Locate the cell with the specified text and output its (x, y) center coordinate. 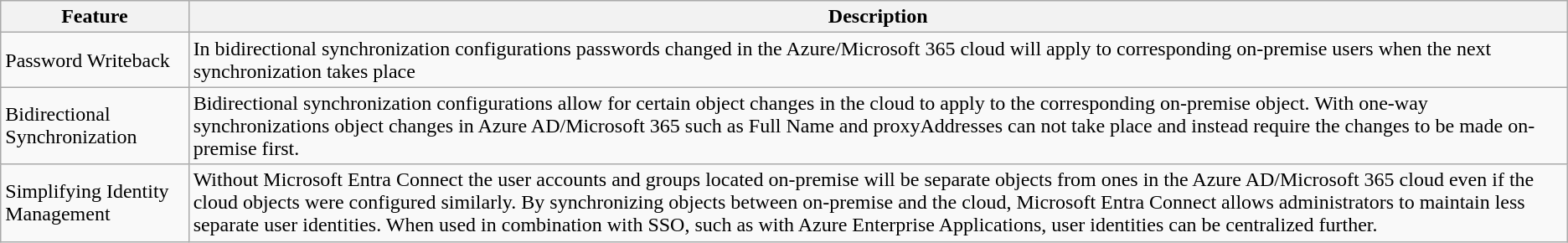
Description (878, 17)
Bidirectional Synchronization (95, 126)
Password Writeback (95, 60)
Feature (95, 17)
Simplifying Identity Management (95, 203)
